Output the [X, Y] coordinate of the center of the cell containing the given text.  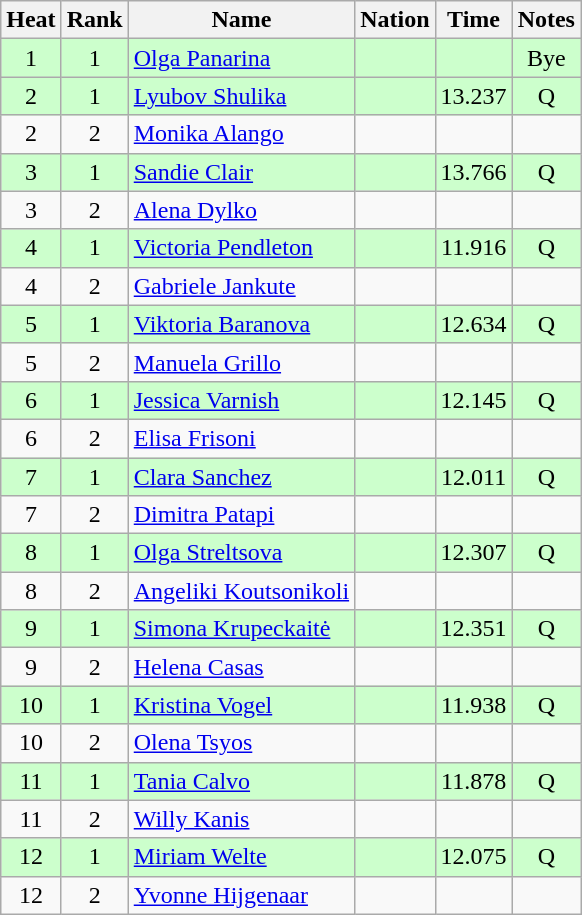
Manuela Grillo [241, 362]
Jessica Varnish [241, 400]
12.011 [474, 477]
Simona Krupeckaitė [241, 629]
Willy Kanis [241, 819]
Miriam Welte [241, 857]
Olga Panarina [241, 58]
13.237 [474, 96]
Angeliki Koutsonikoli [241, 591]
Alena Dylko [241, 210]
13.766 [474, 172]
11.878 [474, 781]
Tania Calvo [241, 781]
11.938 [474, 705]
Rank [94, 20]
Heat [31, 20]
Dimitra Patapi [241, 515]
12.634 [474, 324]
Sandie Clair [241, 172]
Helena Casas [241, 667]
Kristina Vogel [241, 705]
12.307 [474, 553]
Elisa Frisoni [241, 438]
Name [241, 20]
Yvonne Hijgenaar [241, 895]
Bye [546, 58]
Lyubov Shulika [241, 96]
12.145 [474, 400]
12.075 [474, 857]
Olga Streltsova [241, 553]
Monika Alango [241, 134]
Victoria Pendleton [241, 248]
Nation [395, 20]
12.351 [474, 629]
11.916 [474, 248]
Gabriele Jankute [241, 286]
Clara Sanchez [241, 477]
Notes [546, 20]
Olena Tsyos [241, 743]
Viktoria Baranova [241, 324]
Time [474, 20]
